Capture the cell that displays the provided text and extract its [X, Y] central coordinate. 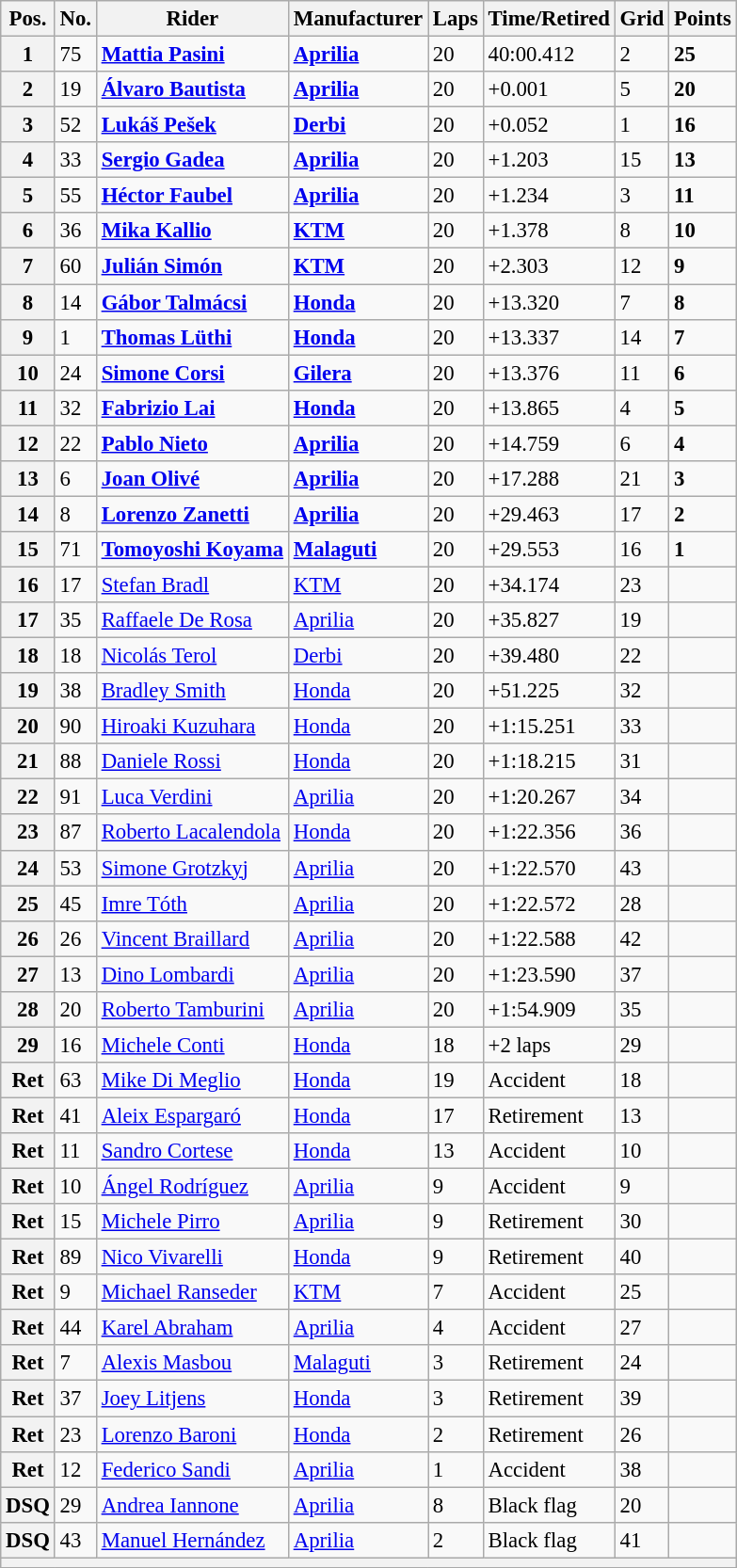
Time/Retired [549, 19]
Daniele Rossi [192, 761]
+1:15.251 [549, 727]
+13.865 [549, 408]
+35.827 [549, 620]
Tomoyoshi Koyama [192, 550]
Hiroaki Kuzuhara [192, 727]
Points [702, 19]
34 [642, 797]
75 [75, 55]
Mattia Pasini [192, 55]
Michael Ranseder [192, 1292]
+14.759 [549, 443]
No. [75, 19]
+1:18.215 [549, 761]
+1.234 [549, 196]
+1.203 [549, 160]
Raffaele De Rosa [192, 620]
Stefan Bradl [192, 584]
89 [75, 1257]
Aleix Espargaró [192, 1115]
Héctor Faubel [192, 196]
Lukáš Pešek [192, 125]
+29.553 [549, 550]
Nico Vivarelli [192, 1257]
45 [75, 904]
63 [75, 1080]
Sergio Gadea [192, 160]
Fabrizio Lai [192, 408]
42 [642, 938]
Julián Simón [192, 266]
55 [75, 196]
Andrea Iannone [192, 1505]
+1:20.267 [549, 797]
+1:23.590 [549, 974]
Álvaro Bautista [192, 89]
Ángel Rodríguez [192, 1187]
+13.320 [549, 302]
Manufacturer [358, 19]
Mika Kallio [192, 231]
+29.463 [549, 514]
+0.052 [549, 125]
Mike Di Meglio [192, 1080]
52 [75, 125]
Nicolás Terol [192, 656]
+1:54.909 [549, 1010]
31 [642, 761]
Vincent Braillard [192, 938]
Grid [642, 19]
+1:22.570 [549, 868]
+39.480 [549, 656]
Gilera [358, 373]
+17.288 [549, 479]
Bradley Smith [192, 691]
Imre Tóth [192, 904]
71 [75, 550]
Dino Lombardi [192, 974]
Pablo Nieto [192, 443]
+13.337 [549, 337]
30 [642, 1222]
Pos. [28, 19]
60 [75, 266]
+1:22.356 [549, 833]
+1:22.588 [549, 938]
88 [75, 761]
87 [75, 833]
Michele Conti [192, 1045]
40:00.412 [549, 55]
Sandro Cortese [192, 1151]
+13.376 [549, 373]
Alexis Masbou [192, 1364]
40 [642, 1257]
Lorenzo Baroni [192, 1434]
+2.303 [549, 266]
+0.001 [549, 89]
+51.225 [549, 691]
91 [75, 797]
Laps [456, 19]
Manuel Hernández [192, 1540]
90 [75, 727]
53 [75, 868]
Simone Grotzkyj [192, 868]
+2 laps [549, 1045]
Michele Pirro [192, 1222]
44 [75, 1328]
Karel Abraham [192, 1328]
Gábor Talmácsi [192, 302]
39 [642, 1399]
Lorenzo Zanetti [192, 514]
Roberto Tamburini [192, 1010]
Joan Olivé [192, 479]
Rider [192, 19]
Roberto Lacalendola [192, 833]
+34.174 [549, 584]
Simone Corsi [192, 373]
Thomas Lüthi [192, 337]
+1.378 [549, 231]
Joey Litjens [192, 1399]
+1:22.572 [549, 904]
Luca Verdini [192, 797]
Federico Sandi [192, 1469]
